Return the [x, y] coordinate for the center point of the cell that contains the specified text.  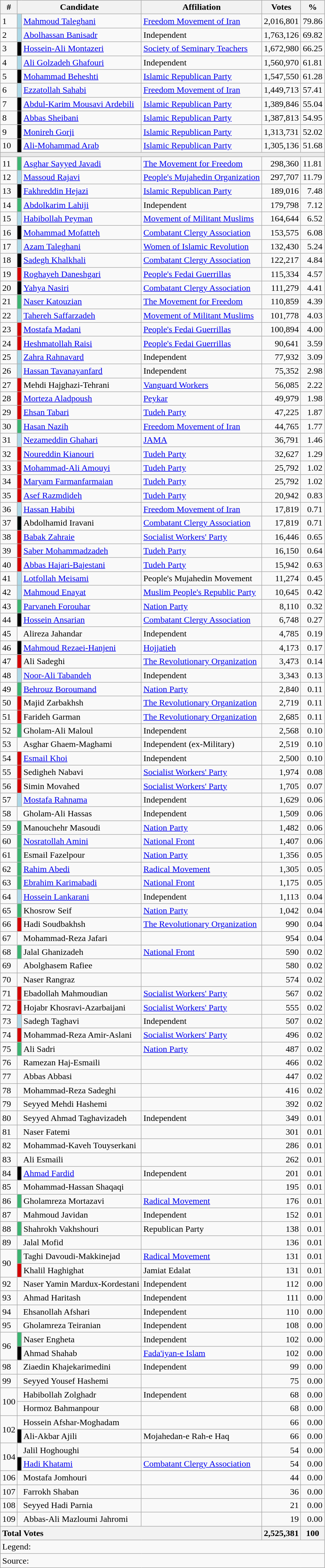
1 [9, 21]
Shahrokh Vakhshouri [82, 1229]
0.42 [312, 592]
Total Votes [131, 1533]
1,629 [281, 800]
Heshmatollah Raisi [82, 343]
1,509 [281, 813]
Khalil Haghighat [82, 1270]
189,016 [281, 191]
100,894 [281, 329]
# [9, 7]
Mahmoud Javidan [82, 1215]
392 [281, 1104]
1,705 [281, 786]
4.00 [312, 329]
0.83 [312, 495]
Ebadollah Mahmoudian [82, 993]
Seyyed Yousef Hashemi [82, 1381]
98 [9, 1367]
Naser Yamin Mardux-Kordestani [82, 1284]
Affiliation [202, 7]
111,279 [281, 288]
39 [9, 551]
Saber Mohammadzadeh [82, 551]
40 [9, 564]
36,791 [281, 440]
0.08 [312, 772]
72 [9, 1007]
555 [281, 1007]
81 [9, 1132]
6.52 [312, 219]
4.84 [312, 260]
Fakhreddin Hejazi [82, 191]
11,274 [281, 578]
26 [9, 371]
Manouchehr Masoudi [82, 828]
55.04 [312, 104]
92 [9, 1284]
110,859 [281, 302]
Independent (ex-Military) [202, 744]
Mohammad-Reza Jafari [82, 938]
95 [9, 1326]
37 [9, 523]
Hadi Khatami [82, 1464]
4.03 [312, 315]
179,798 [281, 205]
Ramezan Haj-Esmaili [82, 1063]
Majid Zarbakhsh [82, 703]
Mohammad-Kaveh Touyserkani [82, 1146]
109 [9, 1519]
Ahmad Fardid [82, 1173]
Parvaneh Forouhar [82, 606]
83 [9, 1159]
2.22 [312, 385]
60 [9, 841]
Gholamreza Teiranian [82, 1326]
1,672,980 [281, 49]
62 [9, 869]
18 [9, 260]
6.08 [312, 233]
Naser Fatemi [82, 1132]
JAMA [202, 440]
574 [281, 980]
Mahmoud Taleghani [82, 21]
25 [9, 357]
Seyyed Mehdi Hashemi [82, 1104]
2,568 [281, 731]
53 [9, 744]
9 [9, 132]
Azam Taleghani [82, 246]
195 [281, 1187]
Abolghasem Rafiee [82, 966]
Asghar Ghaem-Maghami [82, 744]
63 [9, 883]
34 [9, 482]
201 [281, 1173]
45 [9, 634]
93 [9, 1298]
3.59 [312, 343]
Esmail Fazelpour [82, 855]
1,407 [281, 841]
54.95 [312, 118]
71 [9, 993]
51.68 [312, 145]
Seyyed Hadi Parnia [82, 1505]
Noureddin Kianouri [82, 454]
990 [281, 924]
58 [9, 813]
3,473 [281, 662]
Hossein-Ali Montazeri [82, 49]
82 [9, 1146]
164,644 [281, 219]
4.39 [312, 302]
42 [9, 592]
Jalal Mofid [82, 1242]
Mostafa Jomhouri [82, 1477]
8 [9, 118]
Hasan Nazih [82, 426]
Sedigheh Nabavi [82, 772]
Naser Rangraz [82, 980]
106 [9, 1477]
Ehsan Tabari [82, 413]
1.46 [312, 440]
416 [281, 1090]
88 [9, 1229]
Fada'iyan-e Islam [202, 1353]
7.48 [312, 191]
6 [9, 90]
90 [9, 1263]
Mostafa Madani [82, 329]
65 [9, 910]
Gholam-Ali Maloul [82, 731]
1,175 [281, 883]
20 [9, 288]
24 [9, 343]
Ali-Mohammad Arab [82, 145]
Hossein Lankarani [82, 897]
64 [9, 897]
1,305 [281, 869]
Ali Esmaili [82, 1159]
1,560,970 [281, 63]
Legend: [162, 1547]
2,719 [281, 703]
4.41 [312, 288]
2,016,801 [281, 21]
49,979 [281, 399]
4.57 [312, 274]
Monireh Gorji [82, 132]
297,707 [281, 177]
107 [9, 1491]
5.24 [312, 246]
Votes [281, 7]
49 [9, 689]
138 [281, 1229]
33 [9, 468]
38 [9, 537]
78 [9, 1090]
Source: [162, 1561]
Jalal Ghanizadeh [82, 952]
286 [281, 1146]
Mahmoud Rezaei-Hanjeni [82, 648]
46 [9, 648]
580 [281, 966]
Ziaedin Khajekarimedini [82, 1367]
56,085 [281, 385]
11.81 [312, 163]
Candidate [79, 7]
16,446 [281, 537]
496 [281, 1035]
94 [9, 1312]
13 [9, 191]
1,763,126 [281, 35]
1,389,846 [281, 104]
Hassan Habibi [82, 509]
3.09 [312, 357]
Mahmoud Enayat [82, 592]
Nezameddin Ghahari [82, 440]
Asghar Sayyed Javadi [82, 163]
0.64 [312, 551]
Simin Movahed [82, 786]
Habibollah Zolghadr [82, 1395]
59 [9, 828]
0.07 [312, 786]
Sadegh Taghavi [82, 1021]
1,113 [281, 897]
Hossein Afshar-Moghadam [82, 1422]
447 [281, 1077]
298,360 [281, 163]
1,042 [281, 910]
Muslim People's Republic Party [202, 592]
10,645 [281, 592]
Republican Party [202, 1229]
1,482 [281, 828]
Rahim Abedi [82, 869]
2.98 [312, 371]
567 [281, 993]
96 [9, 1346]
1,313,731 [281, 132]
1,387,813 [281, 118]
6,748 [281, 620]
2,500 [281, 758]
51 [9, 717]
Abbas Abbasi [82, 1077]
Naser Engheta [82, 1339]
152 [281, 1215]
87 [9, 1215]
61 [9, 855]
301 [281, 1132]
5 [9, 76]
Hojabr Khosravi-Azarbaijani [82, 1007]
0.13 [312, 675]
14 [9, 205]
69 [9, 966]
262 [281, 1159]
104 [9, 1457]
Abbas Hajari-Bajestani [82, 564]
Jamiat Edalat [202, 1270]
466 [281, 1063]
86 [9, 1201]
52 [9, 731]
Hormoz Bahmanpour [82, 1408]
77,932 [281, 357]
136 [281, 1242]
0.32 [312, 606]
112 [281, 1284]
79 [9, 1104]
Ahmad Haritash [82, 1298]
28 [9, 399]
487 [281, 1049]
67 [9, 938]
Women of Islamic Revolution [202, 246]
Asef Razmdideh [82, 495]
% [312, 7]
76 [9, 1063]
11 [9, 163]
Lotfollah Meisami [82, 578]
2,685 [281, 717]
1,974 [281, 772]
70 [9, 980]
79.86 [312, 21]
2,525,381 [281, 1533]
20,942 [281, 495]
Nosratollah Amini [82, 841]
27 [9, 385]
55 [9, 772]
Gholamreza Mortazavi [82, 1201]
Abdolkarim Lahiji [82, 205]
66.25 [312, 49]
101,778 [281, 315]
Mojahedan-e Rah-e Haq [202, 1436]
Gholam-Ali Hassas [82, 813]
31 [9, 440]
1.87 [312, 413]
Mohammad-Reza Sadeghi [82, 1090]
Abbas-Ali Mazloumi Jahromi [82, 1519]
15,942 [281, 564]
0.45 [312, 578]
Mohammad Beheshti [82, 76]
Mostafa Rahnama [82, 800]
Abdolhamid Iravani [82, 523]
0.17 [312, 648]
30 [9, 426]
115,334 [281, 274]
75,352 [281, 371]
2,840 [281, 689]
3 [9, 49]
52.02 [312, 132]
Ali-Akbar Ajili [82, 1436]
29 [9, 413]
41 [9, 578]
12 [9, 177]
15 [9, 219]
Mohammad-Ali Amouyi [82, 468]
32 [9, 454]
Mohammad Mofatteh [82, 233]
4,785 [281, 634]
Ezzatollah Sahabi [82, 90]
People's Mujahedin Movement [202, 578]
77 [9, 1077]
1,449,713 [281, 90]
Khosrow Seif [82, 910]
8,110 [281, 606]
Tahereh Saffarzadeh [82, 315]
7.12 [312, 205]
0.27 [312, 620]
1.77 [312, 426]
89 [9, 1242]
73 [9, 1021]
2 [9, 35]
Noor-Ali Tabandeh [82, 675]
1.29 [312, 454]
Habibollah Peyman [82, 219]
57.41 [312, 90]
16,150 [281, 551]
Ehsanollah Afshari [82, 1312]
590 [281, 952]
2,519 [281, 744]
Ali Golzadeh Ghafouri [82, 63]
1,356 [281, 855]
7 [9, 104]
74 [9, 1035]
84 [9, 1173]
1,547,550 [281, 76]
Farideh Garman [82, 717]
48 [9, 675]
Massoud Rajavi [82, 177]
Mohammad-Reza Amir-Aslani [82, 1035]
Esmail Khoi [82, 758]
0.63 [312, 564]
Seyyed Ahmad Taghavizadeh [82, 1118]
0.14 [312, 662]
Mohammad-Hassan Shaqaqi [82, 1187]
85 [9, 1187]
Zahra Rahnavard [82, 357]
507 [281, 1021]
Ali Sadeghi [82, 662]
69.82 [312, 35]
122,217 [281, 260]
47,225 [281, 413]
Taghi Davoudi-Makkinejad [82, 1256]
Abbas Sheibani [82, 118]
80 [9, 1118]
Society of Seminary Teachers [202, 49]
61.81 [312, 63]
Behrouz Boroumand [82, 689]
954 [281, 938]
Hojjatieh [202, 648]
Ahmad Shahab [82, 1353]
43 [9, 606]
47 [9, 662]
50 [9, 703]
Yahya Nasiri [82, 288]
Abolhassan Banisadr [82, 35]
Alireza Jahandar [82, 634]
Ebrahim Karimabadi [82, 883]
22 [9, 315]
32,627 [281, 454]
Peykar [202, 399]
4 [9, 63]
Naser Katouzian [82, 302]
349 [281, 1118]
Vanguard Workers [202, 385]
3,343 [281, 675]
132,430 [281, 246]
Ali Sadri [82, 1049]
Sadegh Khalkhali [82, 260]
35 [9, 495]
0.19 [312, 634]
23 [9, 329]
Roghayeh Daneshgari [82, 274]
176 [281, 1201]
61.28 [312, 76]
Hossein Ansarian [82, 620]
1,305,136 [281, 145]
11.79 [312, 177]
People's Mujahedin Organization [202, 177]
110 [281, 1312]
44,765 [281, 426]
Abdul-Karim Mousavi Ardebili [82, 104]
Jalil Hoghoughi [82, 1450]
10 [9, 145]
111 [281, 1298]
Farrokh Shaban [82, 1491]
17 [9, 246]
Maryam Farmanfarmaian [82, 482]
Morteza Aladpoush [82, 399]
4,173 [281, 648]
Mehdi Hajghazi-Tehrani [82, 385]
Hassan Tavanayanfard [82, 371]
1.98 [312, 399]
0.65 [312, 537]
Hadi Soudbakhsh [82, 924]
90,641 [281, 343]
153,575 [281, 233]
56 [9, 786]
16 [9, 233]
57 [9, 800]
Babak Zahraie [82, 537]
